Find where the given text appears and provide that cell's center as [x, y] coordinate. 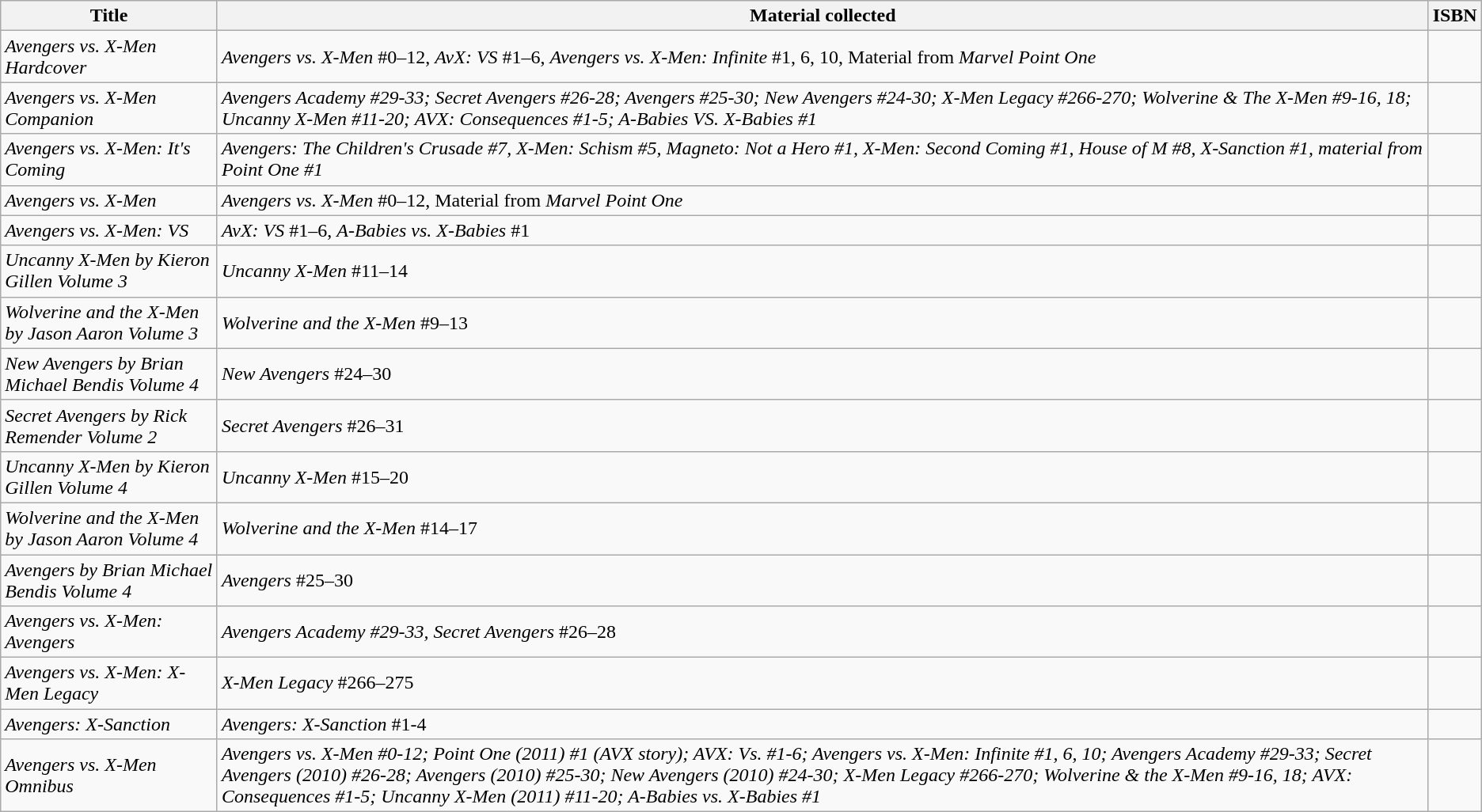
Secret Avengers by Rick Remender Volume 2 [109, 426]
New Avengers by Brian Michael Bendis Volume 4 [109, 374]
Avengers: X-Sanction [109, 724]
Uncanny X-Men by Kieron Gillen Volume 3 [109, 271]
Wolverine and the X-Men by Jason Aaron Volume 4 [109, 529]
Avengers vs. X-Men: Avengers [109, 632]
X-Men Legacy #266–275 [823, 684]
Uncanny X-Men by Kieron Gillen Volume 4 [109, 476]
Avengers vs. X-Men Hardcover [109, 57]
ISBN [1455, 16]
Uncanny X-Men #11–14 [823, 271]
Avengers vs. X-Men #0–12, Material from Marvel Point One [823, 200]
Avengers vs. X-Men Omnibus [109, 776]
Title [109, 16]
Secret Avengers #26–31 [823, 426]
Avengers vs. X-Men: X-Men Legacy [109, 684]
Avengers: X-Sanction #1-4 [823, 724]
Wolverine and the X-Men #9–13 [823, 323]
Avengers #25–30 [823, 579]
Avengers Academy #29-33, Secret Avengers #26–28 [823, 632]
Avengers by Brian Michael Bendis Volume 4 [109, 579]
Avengers vs. X-Men: It's Coming [109, 160]
AvX: VS #1–6, A-Babies vs. X-Babies #1 [823, 230]
Uncanny X-Men #15–20 [823, 476]
Avengers vs. X-Men #0–12, AvX: VS #1–6, Avengers vs. X-Men: Infinite #1, 6, 10, Material from Marvel Point One [823, 57]
Wolverine and the X-Men #14–17 [823, 529]
New Avengers #24–30 [823, 374]
Avengers vs. X-Men Companion [109, 108]
Material collected [823, 16]
Avengers vs. X-Men [109, 200]
Wolverine and the X-Men by Jason Aaron Volume 3 [109, 323]
Avengers vs. X-Men: VS [109, 230]
